From the cell containing the given text, extract its center point as (x, y) coordinate. 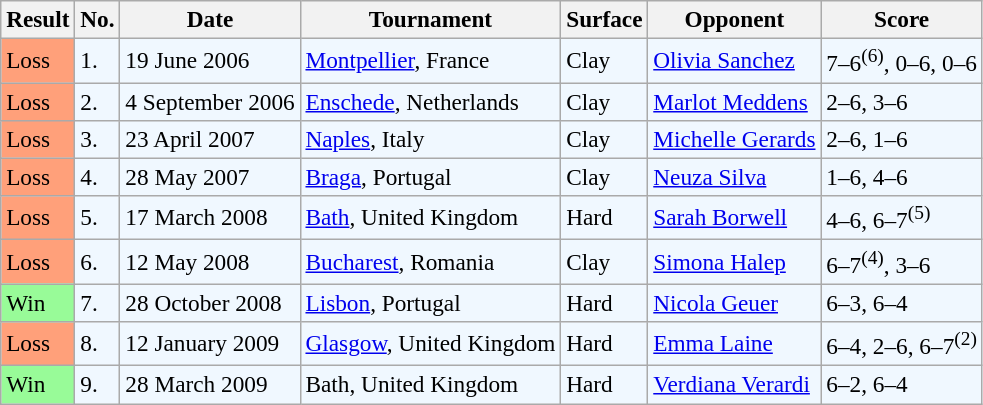
12 January 2009 (210, 343)
6–7(4), 3–6 (902, 261)
4–6, 6–7(5) (902, 217)
Nicola Geuer (734, 303)
4. (98, 177)
2–6, 1–6 (902, 139)
1–6, 4–6 (902, 177)
3. (98, 139)
23 April 2007 (210, 139)
Marlot Meddens (734, 101)
Result (38, 19)
Score (902, 19)
7. (98, 303)
Verdiana Verardi (734, 384)
2. (98, 101)
Date (210, 19)
Tournament (430, 19)
9. (98, 384)
6–2, 6–4 (902, 384)
7–6(6), 0–6, 0–6 (902, 60)
Simona Halep (734, 261)
4 September 2006 (210, 101)
28 October 2008 (210, 303)
12 May 2008 (210, 261)
Sarah Borwell (734, 217)
No. (98, 19)
Lisbon, Portugal (430, 303)
6–4, 2–6, 6–7(2) (902, 343)
1. (98, 60)
2–6, 3–6 (902, 101)
Surface (604, 19)
6. (98, 261)
Opponent (734, 19)
Emma Laine (734, 343)
Michelle Gerards (734, 139)
Glasgow, United Kingdom (430, 343)
Neuza Silva (734, 177)
Enschede, Netherlands (430, 101)
6–3, 6–4 (902, 303)
28 March 2009 (210, 384)
Bucharest, Romania (430, 261)
28 May 2007 (210, 177)
19 June 2006 (210, 60)
17 March 2008 (210, 217)
Olivia Sanchez (734, 60)
5. (98, 217)
Braga, Portugal (430, 177)
Montpellier, France (430, 60)
8. (98, 343)
Naples, Italy (430, 139)
